Search for the cell housing the specified text and yield its (x, y) center coordinate. 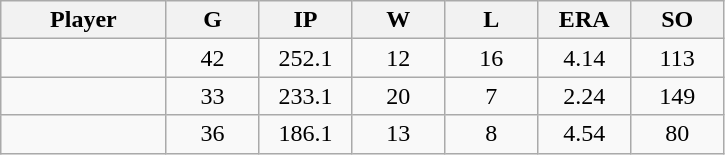
7 (492, 96)
L (492, 20)
ERA (584, 20)
42 (212, 58)
IP (306, 20)
13 (398, 134)
16 (492, 58)
113 (678, 58)
2.24 (584, 96)
20 (398, 96)
33 (212, 96)
8 (492, 134)
12 (398, 58)
G (212, 20)
SO (678, 20)
186.1 (306, 134)
80 (678, 134)
252.1 (306, 58)
233.1 (306, 96)
149 (678, 96)
W (398, 20)
4.14 (584, 58)
36 (212, 134)
Player (84, 20)
4.54 (584, 134)
